Locate the cell with the specified text and output its [X, Y] center coordinate. 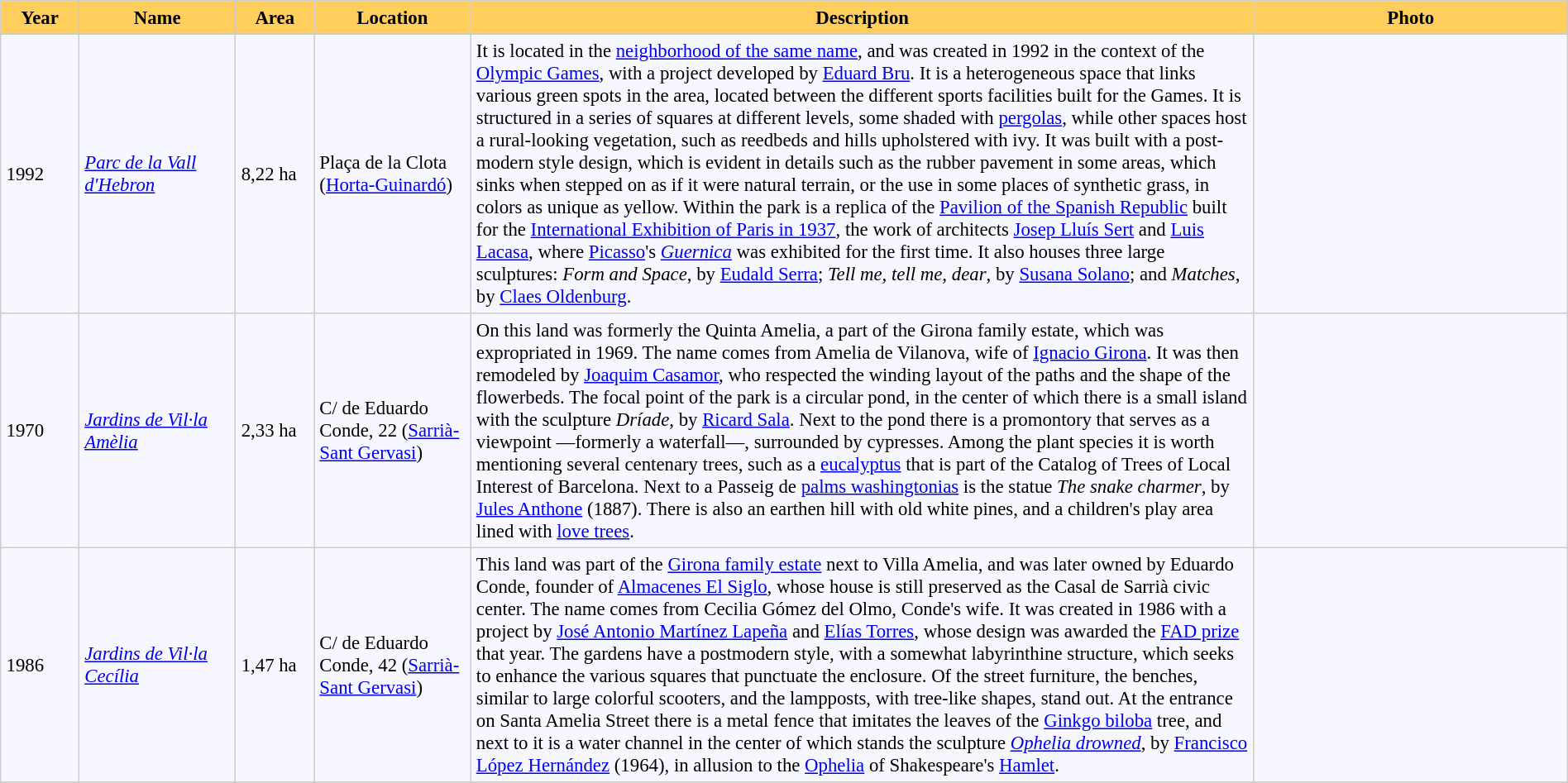
1986 [40, 665]
8,22 ha [275, 174]
Year [40, 17]
Location [392, 17]
C/ de Eduardo Conde, 22 (Sarrià-Sant Gervasi) [392, 431]
Area [275, 17]
Description [862, 17]
Parc de la Vall d'Hebron [157, 174]
1,47 ha [275, 665]
Jardins de Vil·la Amèlia [157, 431]
1992 [40, 174]
Photo [1411, 17]
Name [157, 17]
1970 [40, 431]
Plaça de la Clota (Horta-Guinardó) [392, 174]
2,33 ha [275, 431]
Jardins de Vil·la Cecília [157, 665]
C/ de Eduardo Conde, 42 (Sarrià-Sant Gervasi) [392, 665]
